Determine the (X, Y) coordinate at the center of the cell enclosing the given text.  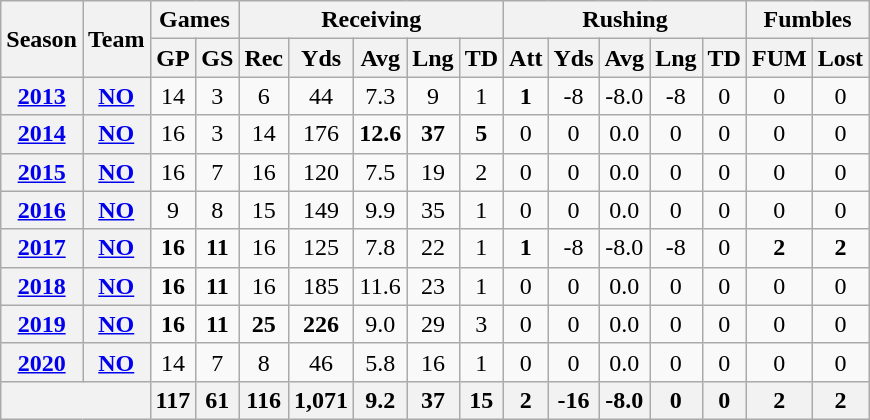
11.6 (380, 286)
9.9 (380, 210)
22 (433, 248)
6 (264, 96)
9.0 (380, 324)
5.8 (380, 362)
GS (218, 58)
116 (264, 400)
12.6 (380, 134)
185 (322, 286)
125 (322, 248)
2015 (42, 172)
FUM (779, 58)
120 (322, 172)
19 (433, 172)
Att (526, 58)
2019 (42, 324)
29 (433, 324)
Games (194, 20)
Team (116, 39)
2017 (42, 248)
Receiving (372, 20)
7.8 (380, 248)
176 (322, 134)
2020 (42, 362)
117 (173, 400)
Rushing (626, 20)
7.3 (380, 96)
149 (322, 210)
25 (264, 324)
GP (173, 58)
5 (481, 134)
Rec (264, 58)
2013 (42, 96)
-16 (574, 400)
61 (218, 400)
2016 (42, 210)
Fumbles (807, 20)
2018 (42, 286)
1,071 (322, 400)
9.2 (380, 400)
23 (433, 286)
226 (322, 324)
35 (433, 210)
2014 (42, 134)
7.5 (380, 172)
Lost (840, 58)
Season (42, 39)
46 (322, 362)
44 (322, 96)
